Scan for the cell matching the given text and deliver its (x, y) coordinate at center. 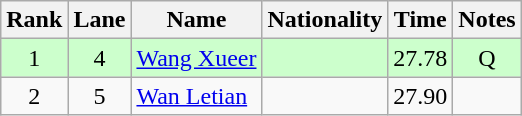
5 (100, 96)
Lane (100, 20)
Time (420, 20)
4 (100, 58)
Q (487, 58)
Notes (487, 20)
1 (34, 58)
Wang Xueer (196, 58)
27.78 (420, 58)
2 (34, 96)
Nationality (325, 20)
Rank (34, 20)
27.90 (420, 96)
Name (196, 20)
Wan Letian (196, 96)
